Output the (x, y) coordinate of the center of the cell containing the given text.  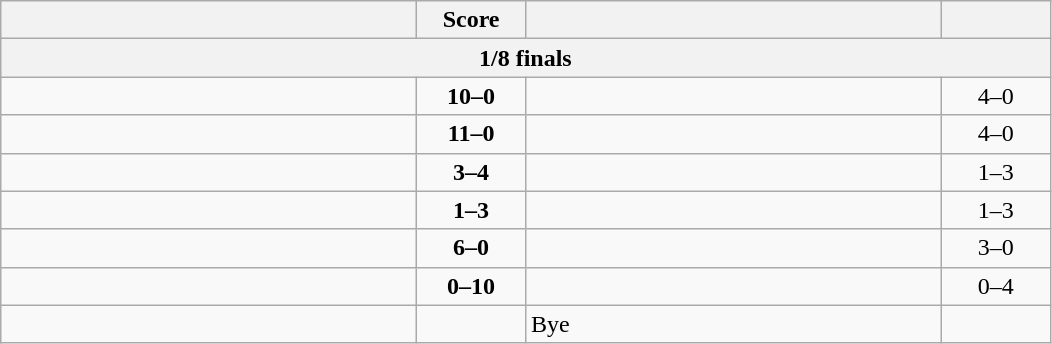
3–0 (996, 248)
0–10 (472, 286)
11–0 (472, 134)
3–4 (472, 172)
0–4 (996, 286)
10–0 (472, 96)
1/8 finals (526, 58)
Bye (733, 324)
6–0 (472, 248)
Score (472, 20)
